Return (X, Y) of the center of cell containing provided text 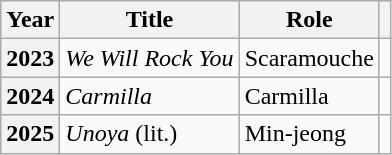
Min-jeong (309, 134)
Unoya (lit.) (150, 134)
Title (150, 20)
Role (309, 20)
2023 (30, 58)
Year (30, 20)
2025 (30, 134)
2024 (30, 96)
Scaramouche (309, 58)
We Will Rock You (150, 58)
